Find where the given text appears and provide that cell's center as (X, Y) coordinate. 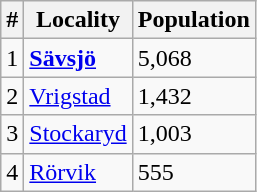
1 (12, 58)
2 (12, 96)
# (12, 20)
Vrigstad (78, 96)
555 (194, 172)
3 (12, 134)
1,003 (194, 134)
1,432 (194, 96)
Stockaryd (78, 134)
5,068 (194, 58)
Population (194, 20)
Locality (78, 20)
Sävsjö (78, 58)
Rörvik (78, 172)
4 (12, 172)
